For the text-containing cell, return its midpoint in (X, Y) coordinate format. 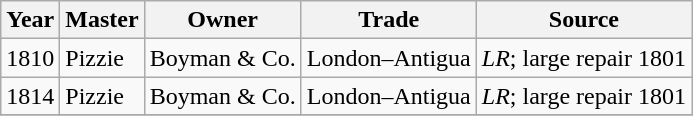
Trade (388, 20)
1814 (30, 96)
Owner (222, 20)
1810 (30, 58)
Master (102, 20)
Source (584, 20)
Year (30, 20)
